Detect which cell encompasses the target text, then output its (X, Y) center coordinate. 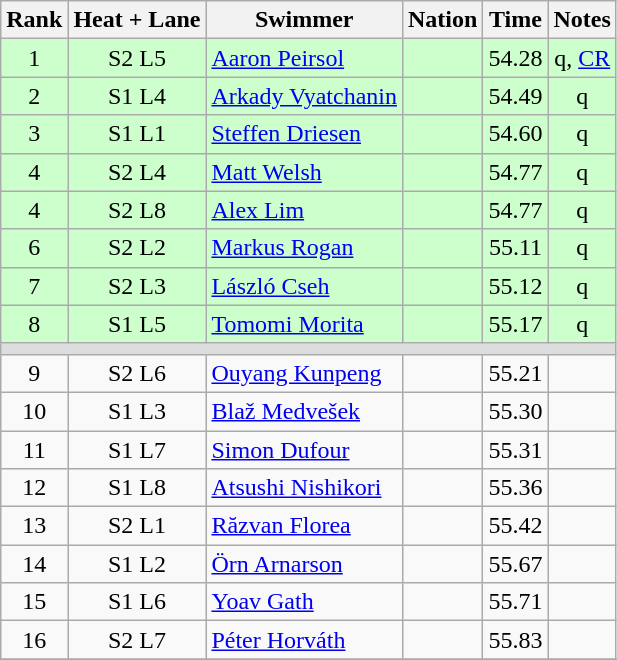
54.49 (516, 96)
55.83 (516, 640)
Alex Lim (304, 210)
S2 L3 (137, 286)
14 (34, 564)
S1 L6 (137, 602)
10 (34, 411)
Markus Rogan (304, 248)
54.28 (516, 58)
9 (34, 373)
Arkady Vyatchanin (304, 96)
Aaron Peirsol (304, 58)
Ouyang Kunpeng (304, 373)
S1 L1 (137, 134)
Heat + Lane (137, 20)
54.60 (516, 134)
Yoav Gath (304, 602)
S1 L3 (137, 411)
S2 L4 (137, 172)
55.11 (516, 248)
S1 L8 (137, 488)
S2 L1 (137, 526)
Blaž Medvešek (304, 411)
55.12 (516, 286)
55.30 (516, 411)
Răzvan Florea (304, 526)
Atsushi Nishikori (304, 488)
Simon Dufour (304, 449)
Tomomi Morita (304, 324)
2 (34, 96)
Örn Arnarson (304, 564)
S2 L5 (137, 58)
12 (34, 488)
55.31 (516, 449)
Notes (582, 20)
Swimmer (304, 20)
Time (516, 20)
55.71 (516, 602)
S1 L7 (137, 449)
Nation (442, 20)
55.17 (516, 324)
55.67 (516, 564)
55.42 (516, 526)
13 (34, 526)
15 (34, 602)
Péter Horváth (304, 640)
7 (34, 286)
55.36 (516, 488)
S2 L7 (137, 640)
S2 L2 (137, 248)
S1 L4 (137, 96)
q, CR (582, 58)
11 (34, 449)
László Cseh (304, 286)
16 (34, 640)
Rank (34, 20)
S1 L5 (137, 324)
55.21 (516, 373)
S2 L6 (137, 373)
S2 L8 (137, 210)
3 (34, 134)
S1 L2 (137, 564)
6 (34, 248)
Steffen Driesen (304, 134)
Matt Welsh (304, 172)
1 (34, 58)
8 (34, 324)
